Pinpoint the cell where the given text exists, returning its [x, y] midpoint coordinate. 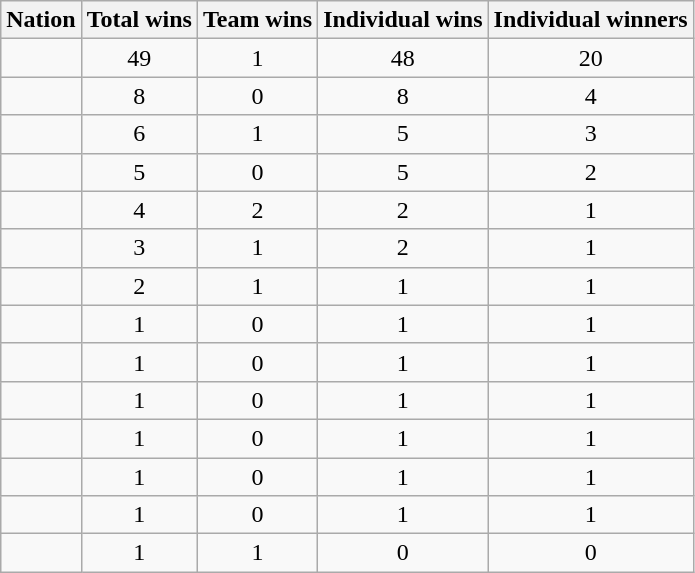
Individual winners [590, 20]
6 [139, 134]
49 [139, 58]
48 [403, 58]
20 [590, 58]
Total wins [139, 20]
Team wins [257, 20]
Nation [41, 20]
Individual wins [403, 20]
